Determine the [x, y] coordinate at the center of the cell enclosing the given text.  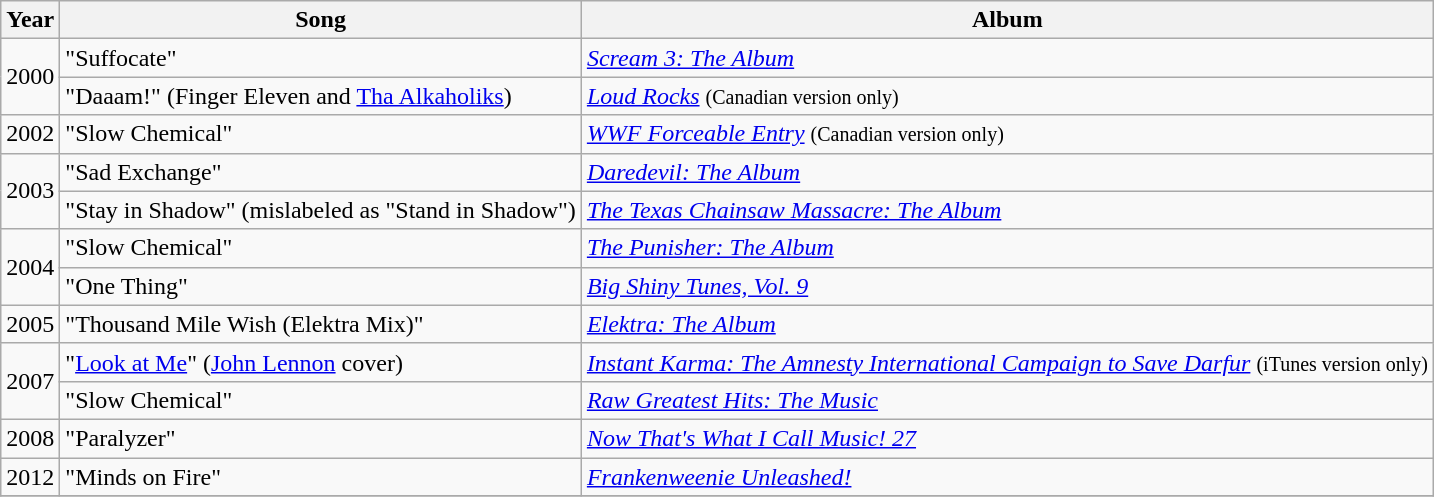
The Punisher: The Album [1007, 248]
Loud Rocks (Canadian version only) [1007, 96]
Year [30, 20]
"Suffocate" [321, 58]
2012 [30, 477]
2000 [30, 77]
"Daaam!" (Finger Eleven and Tha Alkaholiks) [321, 96]
Big Shiny Tunes, Vol. 9 [1007, 286]
2003 [30, 191]
"Look at Me" (John Lennon cover) [321, 362]
2005 [30, 324]
Elektra: The Album [1007, 324]
"Sad Exchange" [321, 172]
"Minds on Fire" [321, 477]
"Stay in Shadow" (mislabeled as "Stand in Shadow") [321, 210]
"One Thing" [321, 286]
"Thousand Mile Wish (Elektra Mix)" [321, 324]
Daredevil: The Album [1007, 172]
WWF Forceable Entry (Canadian version only) [1007, 134]
2008 [30, 438]
Album [1007, 20]
Now That's What I Call Music! 27 [1007, 438]
"Paralyzer" [321, 438]
Song [321, 20]
Raw Greatest Hits: The Music [1007, 400]
2004 [30, 267]
Frankenweenie Unleashed! [1007, 477]
2007 [30, 381]
Instant Karma: The Amnesty International Campaign to Save Darfur (iTunes version only) [1007, 362]
2002 [30, 134]
Scream 3: The Album [1007, 58]
The Texas Chainsaw Massacre: The Album [1007, 210]
